Output the (x, y) coordinate of the center of the cell containing the given text.  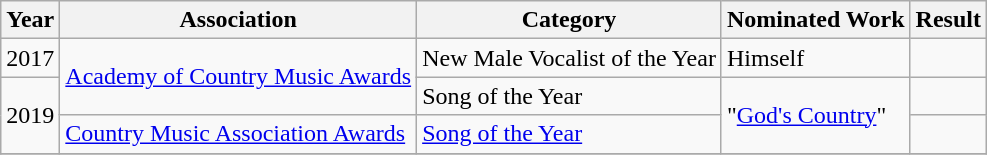
Association (238, 20)
Category (570, 20)
Country Music Association Awards (238, 134)
Year (30, 20)
New Male Vocalist of the Year (570, 58)
"God's Country" (816, 115)
Himself (816, 58)
Result (948, 20)
Academy of Country Music Awards (238, 77)
Nominated Work (816, 20)
2017 (30, 58)
2019 (30, 115)
